Scan for the cell matching the given text and deliver its [X, Y] coordinate at center. 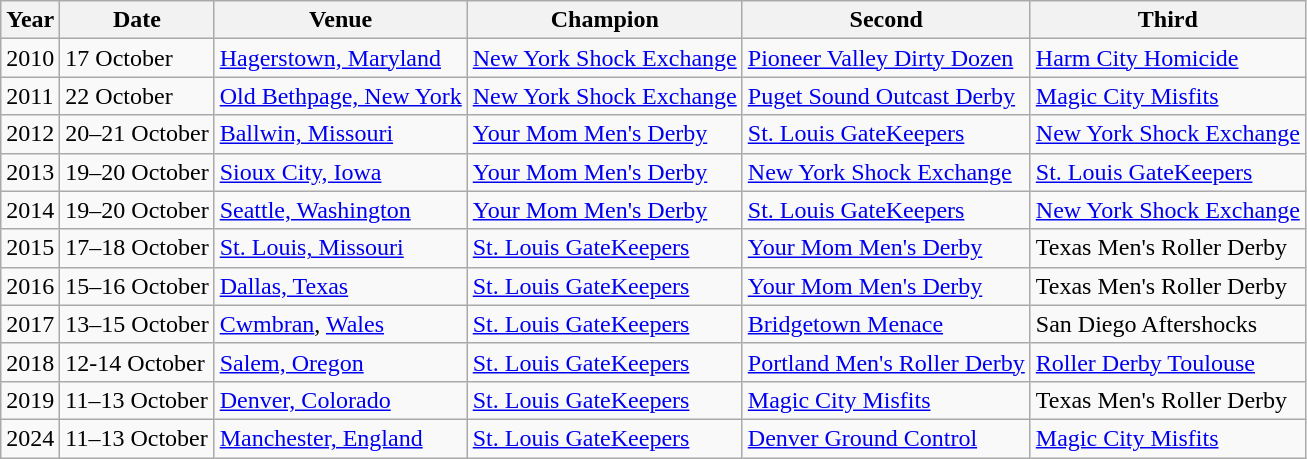
2014 [30, 210]
Pioneer Valley Dirty Dozen [886, 58]
15–16 October [137, 286]
12-14 October [137, 362]
2016 [30, 286]
Puget Sound Outcast Derby [886, 96]
Champion [604, 20]
Second [886, 20]
Manchester, England [340, 438]
Hagerstown, Maryland [340, 58]
2011 [30, 96]
17–18 October [137, 248]
2024 [30, 438]
Seattle, Washington [340, 210]
2019 [30, 400]
17 October [137, 58]
Denver Ground Control [886, 438]
2012 [30, 134]
2015 [30, 248]
13–15 October [137, 324]
Sioux City, Iowa [340, 172]
Venue [340, 20]
Old Bethpage, New York [340, 96]
20–21 October [137, 134]
2017 [30, 324]
Harm City Homicide [1168, 58]
Cwmbran, Wales [340, 324]
Dallas, Texas [340, 286]
Date [137, 20]
Ballwin, Missouri [340, 134]
Third [1168, 20]
Bridgetown Menace [886, 324]
2018 [30, 362]
2013 [30, 172]
Portland Men's Roller Derby [886, 362]
Salem, Oregon [340, 362]
2010 [30, 58]
Denver, Colorado [340, 400]
St. Louis, Missouri [340, 248]
Year [30, 20]
22 October [137, 96]
San Diego Aftershocks [1168, 324]
Roller Derby Toulouse [1168, 362]
